Search for the cell housing the specified text and yield its (X, Y) center coordinate. 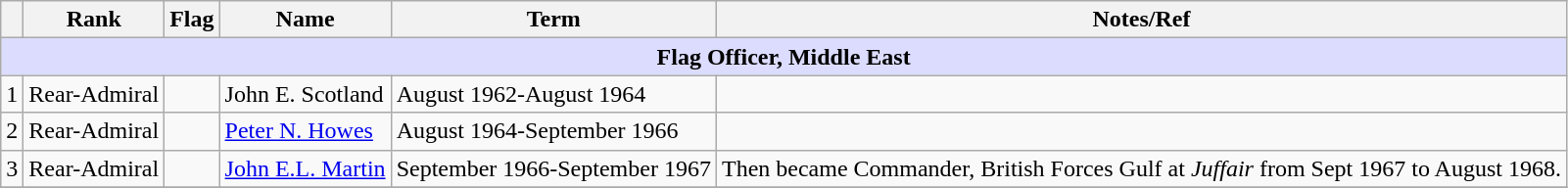
2 (12, 131)
3 (12, 168)
September 1966-September 1967 (553, 168)
Flag Officer, Middle East (784, 57)
Rank (94, 20)
John E. Scotland (306, 94)
Term (553, 20)
Then became Commander, British Forces Gulf at Juffair from Sept 1967 to August 1968. (1141, 168)
John E.L. Martin (306, 168)
1 (12, 94)
Notes/Ref (1141, 20)
August 1962-August 1964 (553, 94)
August 1964-September 1966 (553, 131)
Peter N. Howes (306, 131)
Name (306, 20)
Flag (192, 20)
